Search for the cell housing the specified text and yield its (x, y) center coordinate. 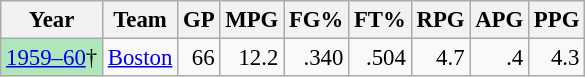
MPG (252, 20)
.340 (316, 58)
FG% (316, 20)
66 (199, 58)
FT% (380, 20)
1959–60† (52, 58)
PPG (557, 20)
Team (140, 20)
.4 (500, 58)
RPG (440, 20)
APG (500, 20)
4.3 (557, 58)
12.2 (252, 58)
.504 (380, 58)
4.7 (440, 58)
Year (52, 20)
GP (199, 20)
Boston (140, 58)
